Identify which cell holds the provided text, then report its (X, Y) central coordinate. 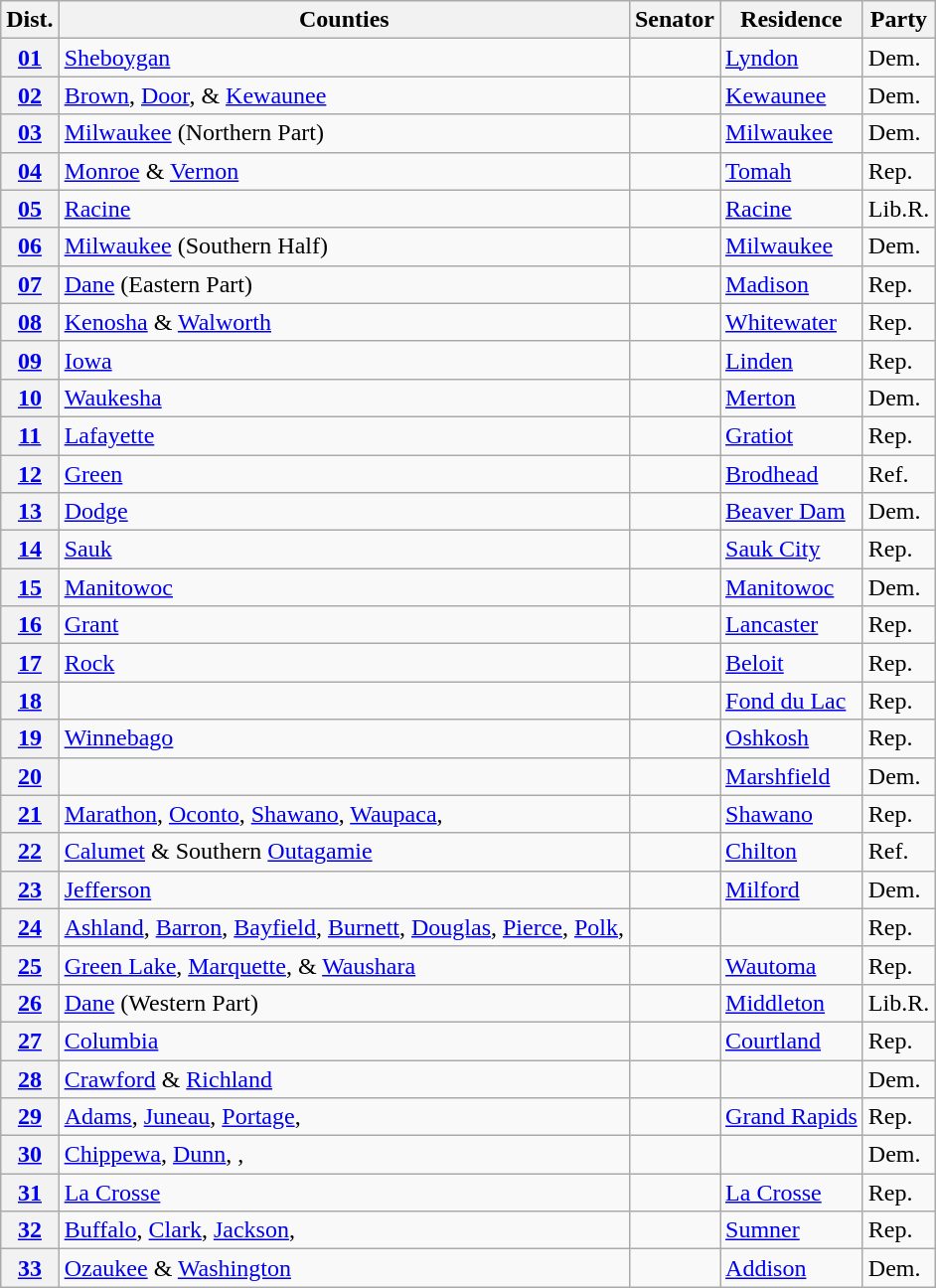
Kenosha & Walworth (344, 322)
26 (30, 1003)
Residence (792, 20)
Buffalo, Clark, Jackson, (344, 1230)
Middleton (792, 1003)
Iowa (344, 360)
03 (30, 133)
Sumner (792, 1230)
Winnebago (344, 738)
Adams, Juneau, Portage, (344, 1117)
Oshkosh (792, 738)
Chilton (792, 852)
21 (30, 814)
01 (30, 58)
27 (30, 1041)
31 (30, 1193)
24 (30, 927)
Linden (792, 360)
Dodge (344, 512)
Tomah (792, 171)
Lafayette (344, 435)
29 (30, 1117)
Marathon, Oconto, Shawano, Waupaca, (344, 814)
13 (30, 512)
15 (30, 587)
06 (30, 246)
Dane (Eastern Part) (344, 284)
Crawford & Richland (344, 1078)
Party (898, 20)
Green (344, 474)
30 (30, 1155)
Sheboygan (344, 58)
07 (30, 284)
25 (30, 965)
Milwaukee (Northern Part) (344, 133)
Grand Rapids (792, 1117)
Brown, Door, & Kewaunee (344, 95)
08 (30, 322)
04 (30, 171)
Milford (792, 889)
Senator (674, 20)
Merton (792, 398)
Rock (344, 663)
Jefferson (344, 889)
18 (30, 701)
Waukesha (344, 398)
19 (30, 738)
22 (30, 852)
23 (30, 889)
Madison (792, 284)
Whitewater (792, 322)
33 (30, 1268)
Lancaster (792, 625)
02 (30, 95)
11 (30, 435)
Wautoma (792, 965)
09 (30, 360)
28 (30, 1078)
12 (30, 474)
Addison (792, 1268)
Counties (344, 20)
10 (30, 398)
Brodhead (792, 474)
Marshfield (792, 776)
Sauk City (792, 550)
Sauk (344, 550)
Gratiot (792, 435)
Ashland, Barron, Bayfield, Burnett, Douglas, Pierce, Polk, (344, 927)
Chippewa, Dunn, , (344, 1155)
32 (30, 1230)
Columbia (344, 1041)
Ozaukee & Washington (344, 1268)
Calumet & Southern Outagamie (344, 852)
Dist. (30, 20)
Dane (Western Part) (344, 1003)
Courtland (792, 1041)
Monroe & Vernon (344, 171)
16 (30, 625)
Grant (344, 625)
Lyndon (792, 58)
Kewaunee (792, 95)
Green Lake, Marquette, & Waushara (344, 965)
17 (30, 663)
20 (30, 776)
14 (30, 550)
Fond du Lac (792, 701)
05 (30, 209)
Beaver Dam (792, 512)
Shawano (792, 814)
Milwaukee (Southern Half) (344, 246)
Beloit (792, 663)
